Return the (x, y) coordinate for the center point of the cell that contains the specified text.  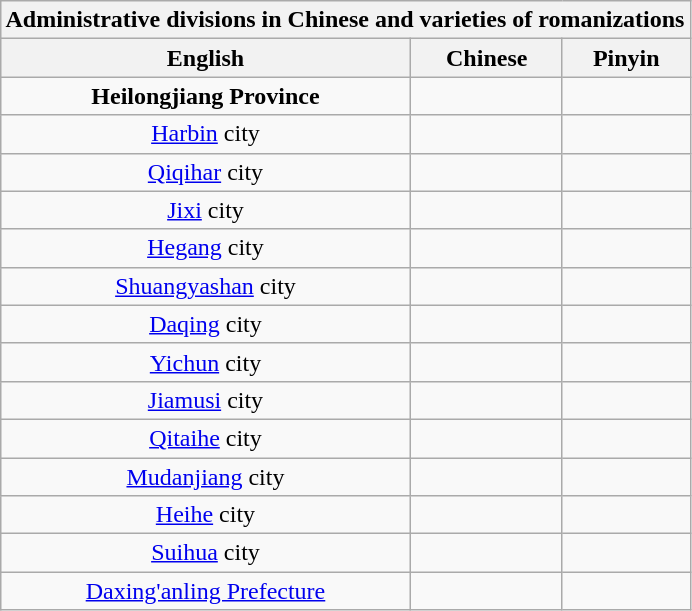
Administrative divisions in Chinese and varieties of romanizations (345, 20)
Jixi city (206, 210)
Suihua city (206, 553)
Shuangyashan city (206, 286)
Pinyin (626, 58)
Chinese (487, 58)
Hegang city (206, 248)
English (206, 58)
Heihe city (206, 515)
Daqing city (206, 324)
Harbin city (206, 134)
Jiamusi city (206, 400)
Mudanjiang city (206, 477)
Qitaihe city (206, 438)
Yichun city (206, 362)
Heilongjiang Province (206, 96)
Qiqihar city (206, 172)
Daxing'anling Prefecture (206, 591)
